Capture the cell that displays the provided text and extract its (x, y) central coordinate. 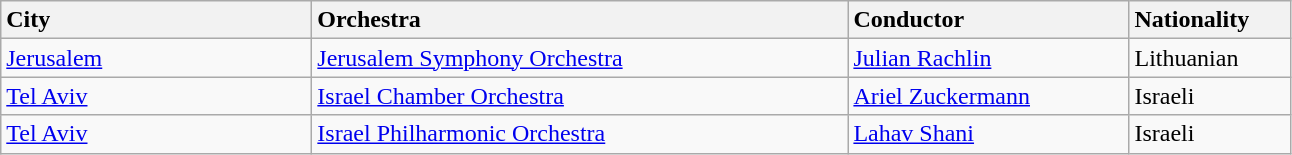
Lahav Shani (988, 134)
Nationality (1210, 20)
Israel Philharmonic Orchestra (580, 134)
Israel Chamber Orchestra (580, 96)
Ariel Zuckermann (988, 96)
Conductor (988, 20)
Lithuanian (1210, 58)
City (156, 20)
Jerusalem (156, 58)
Jerusalem Symphony Orchestra (580, 58)
Julian Rachlin (988, 58)
Orchestra (580, 20)
